Detect which cell encompasses the target text, then output its (x, y) center coordinate. 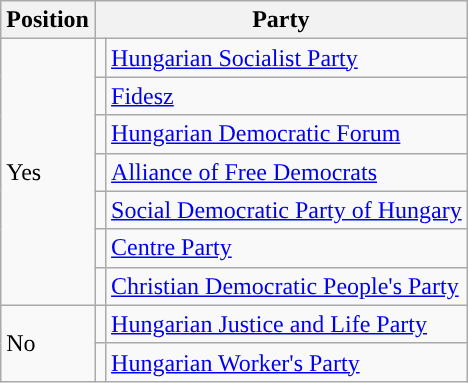
Yes (48, 172)
Hungarian Worker's Party (287, 362)
Fidesz (287, 96)
Hungarian Justice and Life Party (287, 324)
Alliance of Free Democrats (287, 172)
No (48, 343)
Party (280, 20)
Hungarian Democratic Forum (287, 134)
Position (48, 20)
Social Democratic Party of Hungary (287, 210)
Hungarian Socialist Party (287, 58)
Centre Party (287, 248)
Christian Democratic People's Party (287, 286)
